From the cell containing the given text, extract its center point as (X, Y) coordinate. 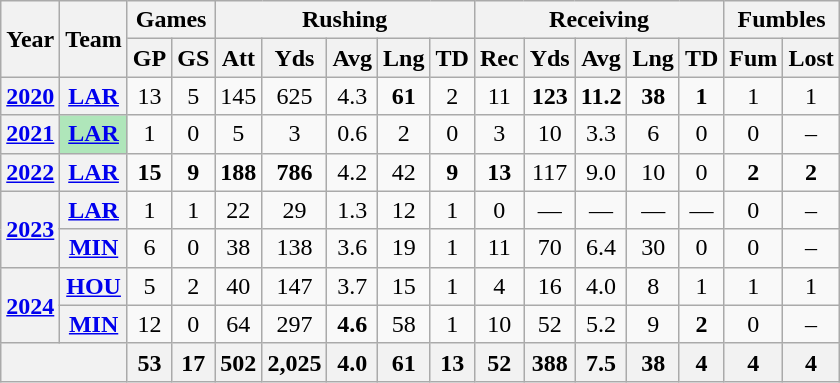
502 (238, 362)
3.7 (352, 286)
4.6 (352, 324)
Att (238, 58)
29 (294, 210)
19 (404, 248)
42 (404, 172)
Receiving (598, 20)
8 (653, 286)
Fumbles (782, 20)
53 (149, 362)
2024 (30, 305)
17 (194, 362)
GP (149, 58)
3.3 (601, 134)
786 (294, 172)
2021 (30, 134)
4.3 (352, 96)
117 (550, 172)
297 (294, 324)
16 (550, 286)
9.0 (601, 172)
GS (194, 58)
2023 (30, 229)
HOU (94, 286)
0.6 (352, 134)
Fum (754, 58)
11.2 (601, 96)
58 (404, 324)
6.4 (601, 248)
388 (550, 362)
147 (294, 286)
2,025 (294, 362)
Rushing (345, 20)
22 (238, 210)
Games (170, 20)
188 (238, 172)
145 (238, 96)
40 (238, 286)
Year (30, 39)
123 (550, 96)
Rec (499, 58)
70 (550, 248)
Lost (811, 58)
2022 (30, 172)
1.3 (352, 210)
138 (294, 248)
3.6 (352, 248)
5.2 (601, 324)
7.5 (601, 362)
625 (294, 96)
4.2 (352, 172)
30 (653, 248)
64 (238, 324)
Team (94, 39)
2020 (30, 96)
